Return the [X, Y] coordinate for the center point of the cell that contains the specified text.  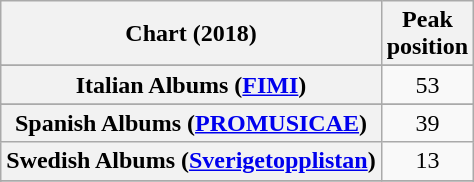
39 [427, 123]
Swedish Albums (Sverigetopplistan) [191, 161]
Italian Albums (FIMI) [191, 85]
Chart (2018) [191, 34]
53 [427, 85]
13 [427, 161]
Spanish Albums (PROMUSICAE) [191, 123]
Peak position [427, 34]
